Return the (X, Y) coordinate for the center point of the cell that contains the specified text.  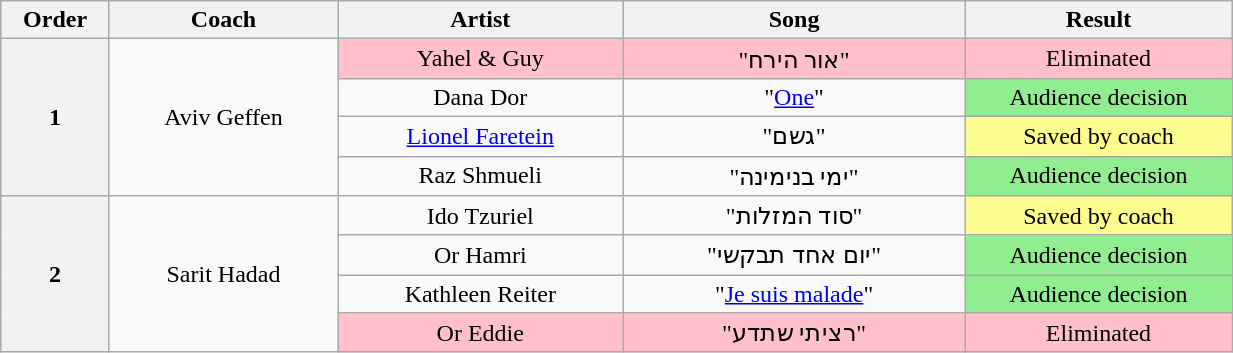
"ימי בנימינה" (794, 176)
"סוד המזלות" (794, 216)
Sarit Hadad (223, 274)
Or Eddie (480, 333)
Coach (223, 20)
2 (56, 274)
Aviv Geffen (223, 118)
"One" (794, 97)
Lionel Faretein (480, 136)
Or Hamri (480, 255)
"Je suis malade" (794, 294)
Raz Shmueli (480, 176)
Artist (480, 20)
Kathleen Reiter (480, 294)
"רציתי שתדע" (794, 333)
"אור הירח" (794, 59)
Ido Tzuriel (480, 216)
"גשם" (794, 136)
Dana Dor (480, 97)
1 (56, 118)
Order (56, 20)
Song (794, 20)
"יום אחד תבקשי" (794, 255)
Result (1098, 20)
Yahel & Guy (480, 59)
